Pinpoint the cell where the given text exists, returning its (X, Y) midpoint coordinate. 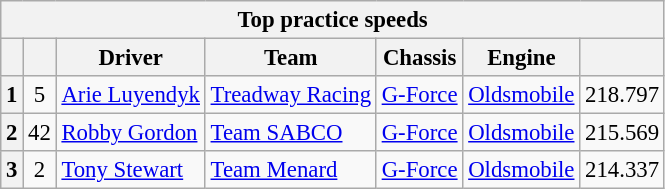
Top practice speeds (333, 20)
42 (40, 133)
215.569 (622, 133)
214.337 (622, 170)
Chassis (420, 58)
Tony Stewart (130, 170)
Driver (130, 58)
1 (12, 95)
3 (12, 170)
Robby Gordon (130, 133)
Team (290, 58)
218.797 (622, 95)
Arie Luyendyk (130, 95)
Treadway Racing (290, 95)
Team Menard (290, 170)
Team SABCO (290, 133)
5 (40, 95)
Engine (522, 58)
